Detect which cell encompasses the target text, then output its (x, y) center coordinate. 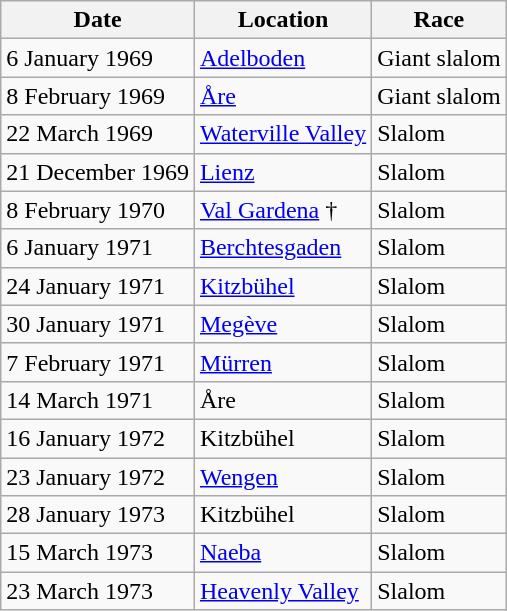
24 January 1971 (98, 286)
Megève (282, 324)
8 February 1970 (98, 210)
15 March 1973 (98, 553)
30 January 1971 (98, 324)
16 January 1972 (98, 438)
6 January 1971 (98, 248)
Adelboden (282, 58)
Race (439, 20)
23 January 1972 (98, 477)
14 March 1971 (98, 400)
28 January 1973 (98, 515)
Naeba (282, 553)
Date (98, 20)
Heavenly Valley (282, 591)
Location (282, 20)
Lienz (282, 172)
23 March 1973 (98, 591)
21 December 1969 (98, 172)
6 January 1969 (98, 58)
Mürren (282, 362)
22 March 1969 (98, 134)
Berchtesgaden (282, 248)
7 February 1971 (98, 362)
Val Gardena † (282, 210)
8 February 1969 (98, 96)
Wengen (282, 477)
Waterville Valley (282, 134)
